From the cell containing the given text, extract its center point as (x, y) coordinate. 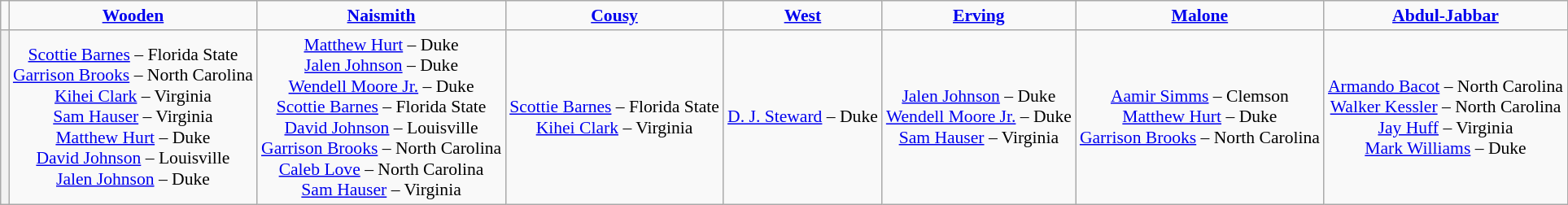
Cousy (614, 15)
Jalen Johnson – DukeWendell Moore Jr. – DukeSam Hauser – Virginia (979, 117)
Abdul-Jabbar (1445, 15)
Aamir Simms – ClemsonMatthew Hurt – DukeGarrison Brooks – North Carolina (1199, 117)
Scottie Barnes – Florida StateKihei Clark – Virginia (614, 117)
D. J. Steward – Duke (802, 117)
Naismith (381, 15)
Wooden (133, 15)
Malone (1199, 15)
West (802, 15)
Erving (979, 15)
Armando Bacot – North CarolinaWalker Kessler – North CarolinaJay Huff – VirginiaMark Williams – Duke (1445, 117)
